Return the [X, Y] coordinate for the center point of the cell that contains the specified text.  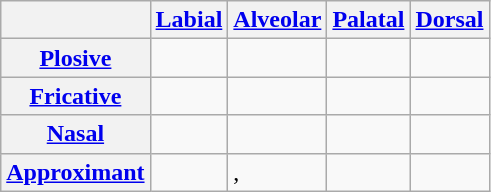
Alveolar [278, 20]
Labial [189, 20]
Plosive [76, 58]
, [278, 172]
Nasal [76, 134]
Palatal [368, 20]
Fricative [76, 96]
Dorsal [450, 20]
Approximant [76, 172]
